Detect which cell encompasses the target text, then output its (X, Y) center coordinate. 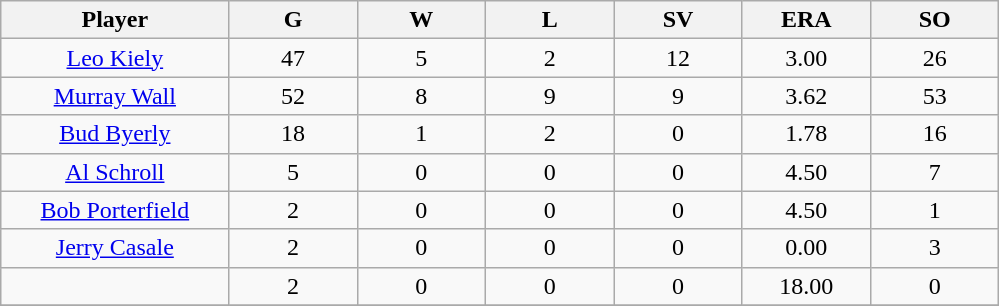
G (293, 20)
52 (293, 96)
Jerry Casale (115, 248)
Bob Porterfield (115, 210)
7 (934, 172)
12 (678, 58)
Player (115, 20)
W (421, 20)
16 (934, 134)
3.00 (806, 58)
53 (934, 96)
18.00 (806, 286)
Bud Byerly (115, 134)
L (550, 20)
3 (934, 248)
3.62 (806, 96)
1.78 (806, 134)
SO (934, 20)
ERA (806, 20)
18 (293, 134)
Al Schroll (115, 172)
0.00 (806, 248)
47 (293, 58)
8 (421, 96)
Murray Wall (115, 96)
SV (678, 20)
Leo Kiely (115, 58)
26 (934, 58)
